Pinpoint the cell where the given text exists, returning its [x, y] midpoint coordinate. 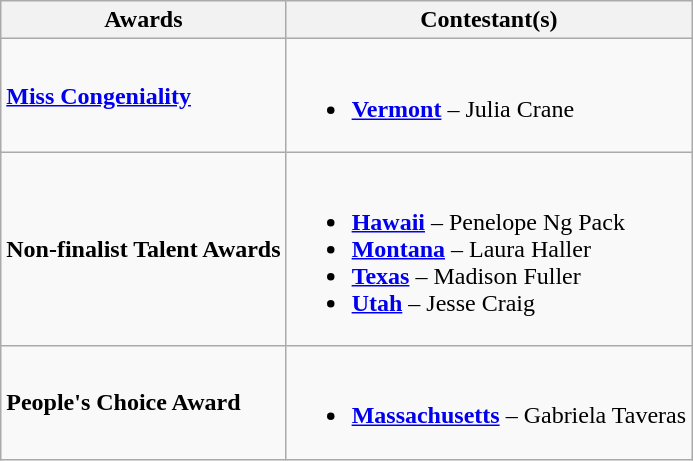
Awards [144, 20]
Hawaii – Penelope Ng Pack Montana – Laura Haller Texas – Madison Fuller Utah – Jesse Craig [489, 249]
Non-finalist Talent Awards [144, 249]
Vermont – Julia Crane [489, 96]
Contestant(s) [489, 20]
Miss Congeniality [144, 96]
People's Choice Award [144, 402]
Massachusetts – Gabriela Taveras [489, 402]
